Scan for the cell matching the given text and deliver its [x, y] coordinate at center. 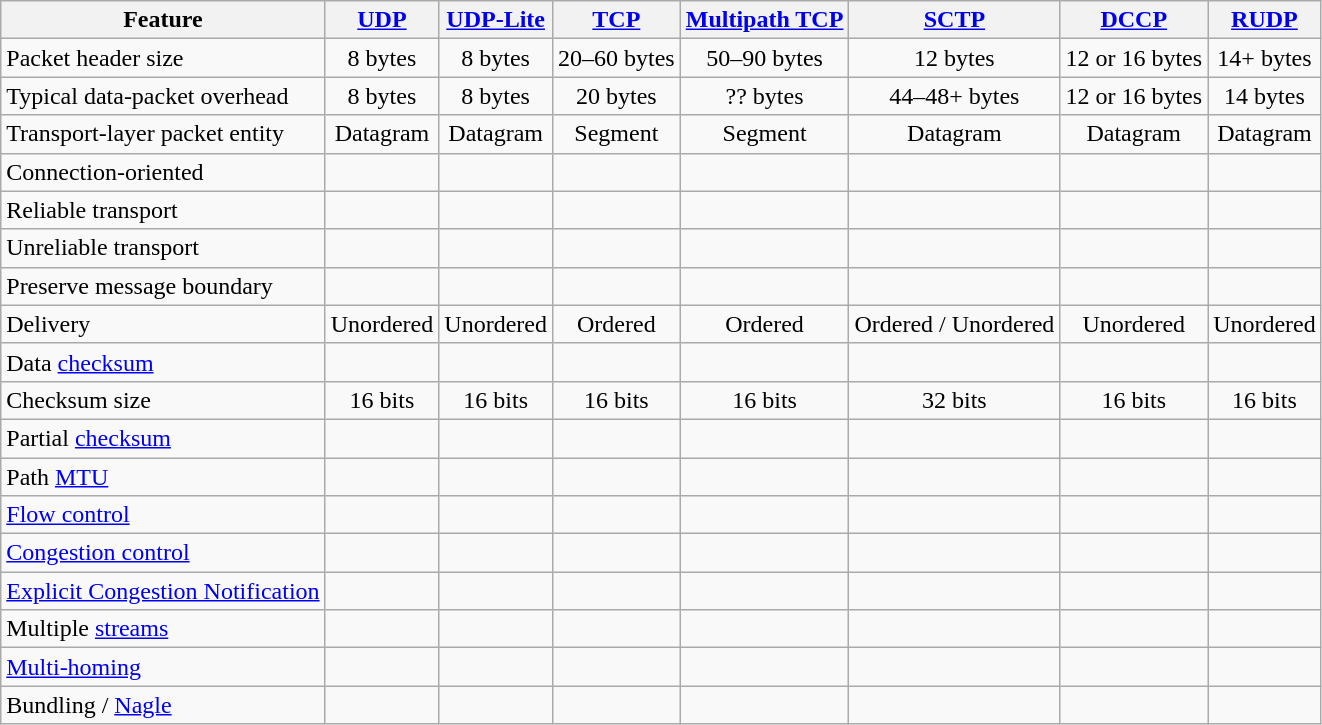
Partial checksum [163, 438]
Explicit Congestion Notification [163, 591]
Multiple streams [163, 629]
20–60 bytes [616, 58]
Multi-homing [163, 667]
Flow control [163, 515]
Delivery [163, 324]
Bundling / Nagle [163, 705]
12 bytes [954, 58]
Congestion control [163, 553]
Feature [163, 20]
50–90 bytes [764, 58]
RUDP [1265, 20]
Connection-oriented [163, 172]
Reliable transport [163, 210]
Unreliable transport [163, 248]
44–48+ bytes [954, 96]
SCTP [954, 20]
Path MTU [163, 477]
TCP [616, 20]
20 bytes [616, 96]
Multipath TCP [764, 20]
UDP [382, 20]
Transport-layer packet entity [163, 134]
Data checksum [163, 362]
32 bits [954, 400]
DCCP [1134, 20]
Preserve message boundary [163, 286]
Ordered / Unordered [954, 324]
?? bytes [764, 96]
Typical data-packet overhead [163, 96]
14+ bytes [1265, 58]
UDP-Lite [496, 20]
14 bytes [1265, 96]
Packet header size [163, 58]
Checksum size [163, 400]
